Provide the (X, Y) coordinate of the cell's center where the given text is located.  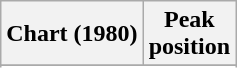
Peakposition (189, 34)
Chart (1980) (72, 34)
